Output the (x, y) coordinate of the center of the cell containing the given text.  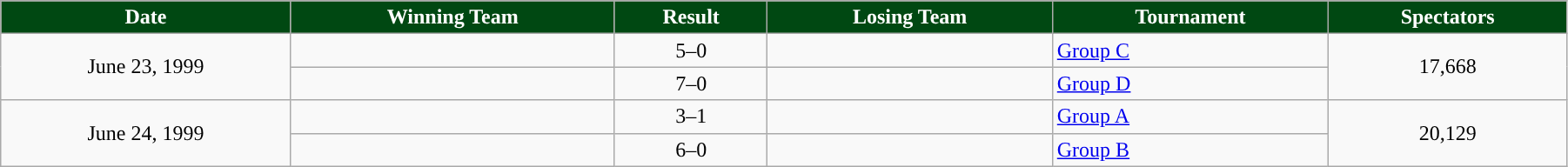
Group B (1190, 150)
June 24, 1999 (146, 133)
3–1 (691, 117)
Result (691, 17)
Date (146, 17)
Spectators (1448, 17)
Tournament (1190, 17)
5–0 (691, 50)
Winning Team (452, 17)
6–0 (691, 150)
17,668 (1448, 67)
June 23, 1999 (146, 67)
Group C (1190, 50)
7–0 (691, 83)
20,129 (1448, 133)
Losing Team (910, 17)
Group D (1190, 83)
Group A (1190, 117)
